Detect which cell encompasses the target text, then output its (x, y) center coordinate. 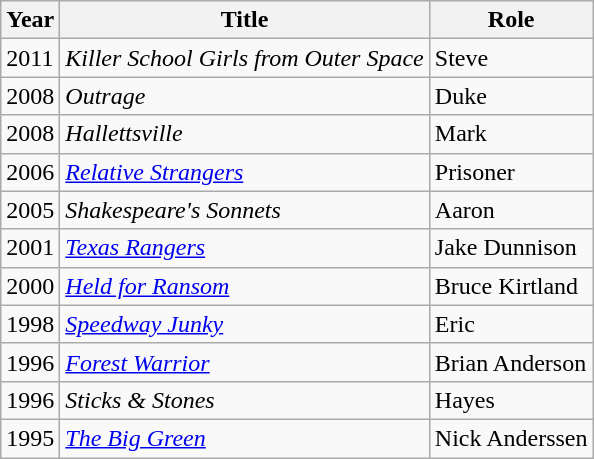
Forest Warrior (244, 362)
Hayes (511, 400)
Aaron (511, 210)
Bruce Kirtland (511, 286)
Prisoner (511, 172)
The Big Green (244, 438)
Eric (511, 324)
2006 (30, 172)
1998 (30, 324)
Title (244, 20)
Sticks & Stones (244, 400)
Mark (511, 134)
Brian Anderson (511, 362)
2001 (30, 248)
Speedway Junky (244, 324)
Relative Strangers (244, 172)
Steve (511, 58)
Nick Anderssen (511, 438)
Year (30, 20)
Hallettsville (244, 134)
Shakespeare's Sonnets (244, 210)
2000 (30, 286)
Held for Ransom (244, 286)
Killer School Girls from Outer Space (244, 58)
Outrage (244, 96)
1995 (30, 438)
Duke (511, 96)
Role (511, 20)
Jake Dunnison (511, 248)
2011 (30, 58)
Texas Rangers (244, 248)
2005 (30, 210)
